Find where the given text appears and provide that cell's center as [X, Y] coordinate. 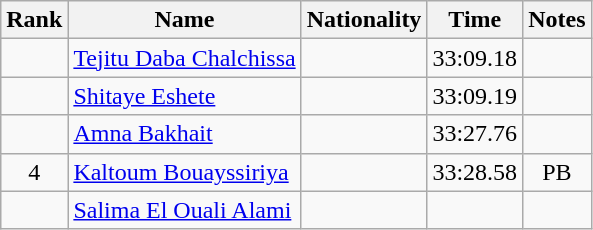
33:28.58 [475, 172]
4 [34, 172]
Shitaye Eshete [184, 96]
Kaltoum Bouayssiriya [184, 172]
Rank [34, 20]
Notes [557, 20]
Name [184, 20]
Time [475, 20]
33:09.18 [475, 58]
33:27.76 [475, 134]
Salima El Ouali Alami [184, 210]
Nationality [364, 20]
PB [557, 172]
Tejitu Daba Chalchissa [184, 58]
Amna Bakhait [184, 134]
33:09.19 [475, 96]
